From the cell containing the given text, extract its center point as (X, Y) coordinate. 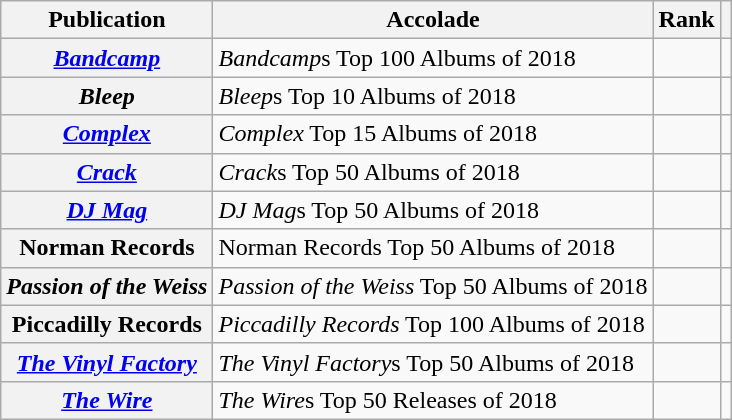
Bandcamps Top 100 Albums of 2018 (433, 58)
The Vinyl Factory (107, 362)
Piccadilly Records (107, 324)
Norman Records Top 50 Albums of 2018 (433, 248)
Publication (107, 20)
Crack (107, 172)
Piccadilly Records Top 100 Albums of 2018 (433, 324)
Complex Top 15 Albums of 2018 (433, 134)
DJ Mag (107, 210)
The Vinyl Factorys Top 50 Albums of 2018 (433, 362)
Complex (107, 134)
Bleeps Top 10 Albums of 2018 (433, 96)
Bleep (107, 96)
Rank (686, 20)
Passion of the Weiss Top 50 Albums of 2018 (433, 286)
Bandcamp (107, 58)
The Wires Top 50 Releases of 2018 (433, 400)
Norman Records (107, 248)
DJ Mags Top 50 Albums of 2018 (433, 210)
The Wire (107, 400)
Passion of the Weiss (107, 286)
Accolade (433, 20)
Cracks Top 50 Albums of 2018 (433, 172)
